Return the (x, y) coordinate for the center point of the cell that contains the specified text.  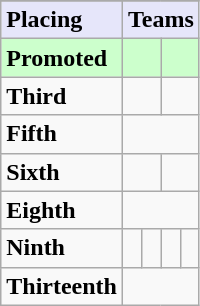
Sixth (62, 172)
Eighth (62, 210)
Fifth (62, 134)
Teams (160, 20)
Third (62, 96)
Promoted (62, 58)
Thirteenth (62, 286)
Placing (62, 20)
Ninth (62, 248)
